Capture the cell that displays the provided text and extract its (X, Y) central coordinate. 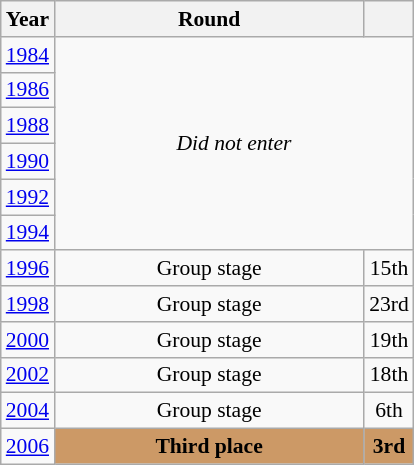
23rd (389, 304)
2000 (28, 340)
2004 (28, 411)
19th (389, 340)
15th (389, 269)
1990 (28, 162)
Round (209, 19)
18th (389, 375)
1986 (28, 90)
6th (389, 411)
1988 (28, 126)
1994 (28, 233)
3rd (389, 447)
1992 (28, 197)
2006 (28, 447)
Third place (209, 447)
2002 (28, 375)
Year (28, 19)
1984 (28, 55)
1996 (28, 269)
Did not enter (234, 144)
1998 (28, 304)
